Provide the [x, y] coordinate of the cell's center where the given text is located.  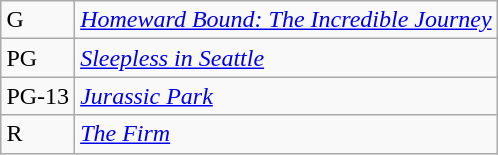
R [38, 134]
G [38, 20]
Sleepless in Seattle [286, 58]
Homeward Bound: The Incredible Journey [286, 20]
PG-13 [38, 96]
PG [38, 58]
Jurassic Park [286, 96]
The Firm [286, 134]
